Find where the given text appears and provide that cell's center as (x, y) coordinate. 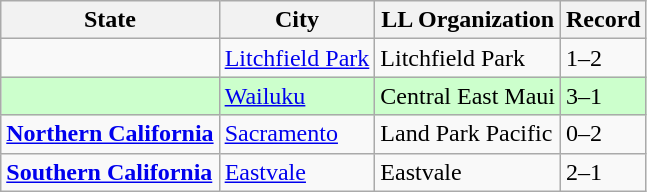
3–1 (604, 96)
Record (604, 20)
Land Park Pacific (468, 134)
LL Organization (468, 20)
Northern California (110, 134)
Sacramento (297, 134)
Central East Maui (468, 96)
Southern California (110, 172)
1–2 (604, 58)
City (297, 20)
2–1 (604, 172)
Wailuku (297, 96)
0–2 (604, 134)
State (110, 20)
